Capture the cell that displays the provided text and extract its [x, y] central coordinate. 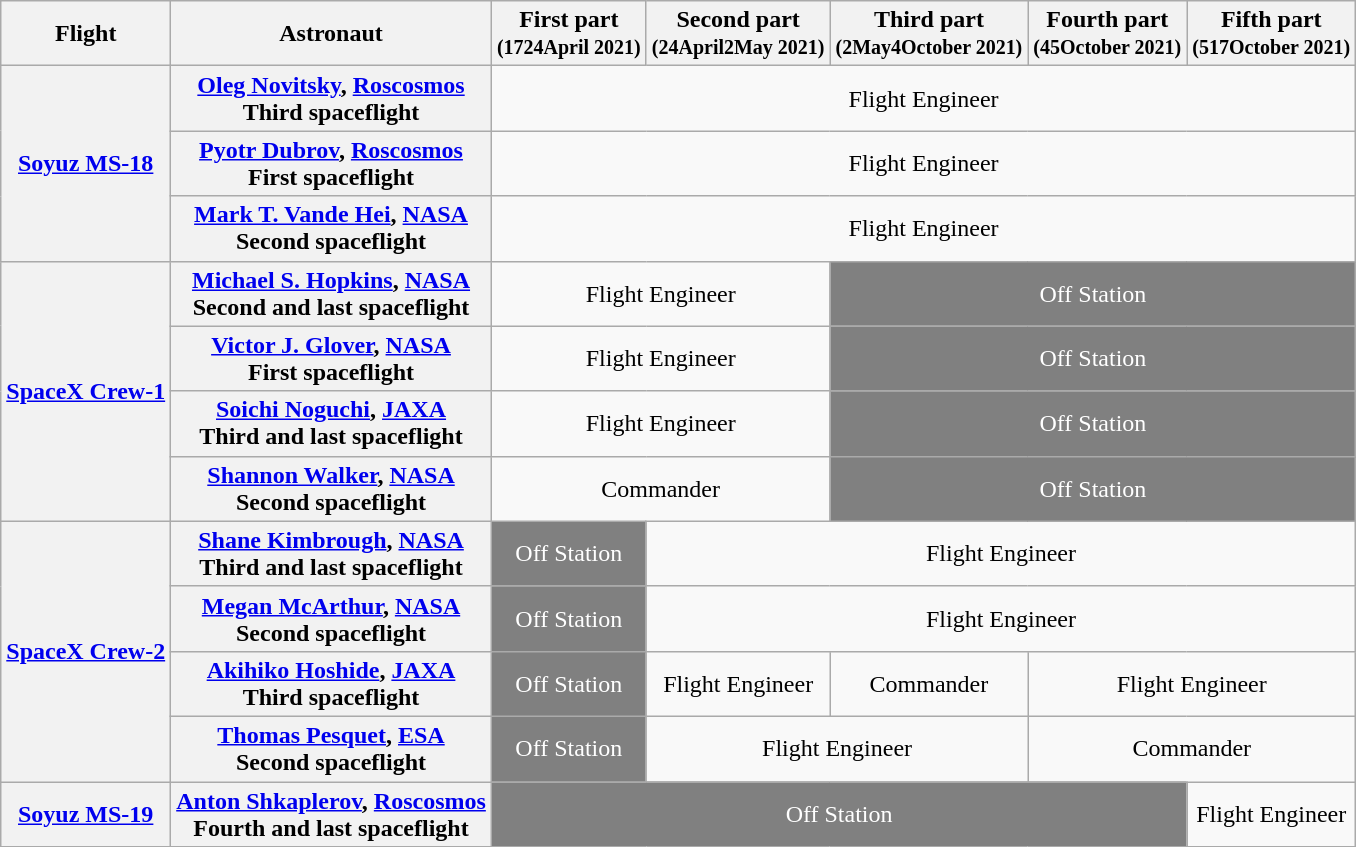
Flight [86, 34]
Shannon Walker, NASASecond spaceflight [332, 488]
Shane Kimbrough, NASA Third and last spaceflight [332, 554]
Michael S. Hopkins, NASASecond and last spaceflight [332, 294]
First part(1724April 2021) [568, 34]
Soichi Noguchi, JAXAThird and last spaceflight [332, 424]
Pyotr Dubrov, Roscosmos First spaceflight [332, 164]
SpaceX Crew-1 [86, 391]
Akihiko Hoshide, JAXA Third spaceflight [332, 684]
Fourth part(45October 2021) [1108, 34]
Megan McArthur, NASA Second spaceflight [332, 618]
Fifth part(517October 2021) [1272, 34]
Oleg Novitsky, Roscosmos Third spaceflight [332, 98]
Second part(24April2May 2021) [738, 34]
Third part(2May4October 2021) [929, 34]
Soyuz MS-18 [86, 164]
Astronaut [332, 34]
Anton Shkaplerov, Roscosmos Fourth and last spaceflight [332, 814]
Soyuz MS-19 [86, 814]
SpaceX Crew-2 [86, 651]
Thomas Pesquet, ESA Second spaceflight [332, 748]
Mark T. Vande Hei, NASA Second spaceflight [332, 228]
Victor J. Glover, NASAFirst spaceflight [332, 358]
